Determine the (X, Y) coordinate at the center of the cell enclosing the given text.  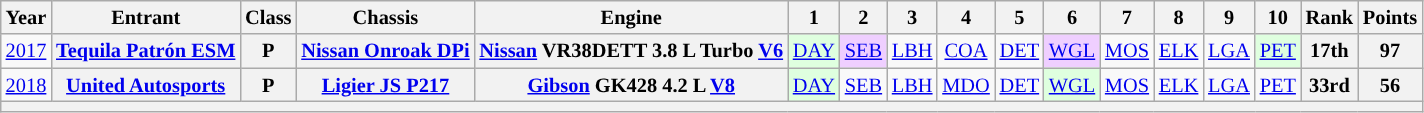
2017 (26, 51)
Year (26, 17)
Nissan VR38DETT 3.8 L Turbo V6 (632, 51)
United Autosports (146, 85)
97 (1390, 51)
10 (1278, 17)
17th (1330, 51)
4 (966, 17)
33rd (1330, 85)
8 (1178, 17)
Engine (632, 17)
Class (268, 17)
Tequila Patrón ESM (146, 51)
6 (1072, 17)
9 (1229, 17)
1 (814, 17)
3 (912, 17)
Ligier JS P217 (385, 85)
Entrant (146, 17)
Points (1390, 17)
2 (864, 17)
7 (1127, 17)
5 (1020, 17)
MDO (966, 85)
56 (1390, 85)
Chassis (385, 17)
COA (966, 51)
Rank (1330, 17)
2018 (26, 85)
Gibson GK428 4.2 L V8 (632, 85)
Nissan Onroak DPi (385, 51)
